Provide the [x, y] coordinate of the cell's center where the given text is located.  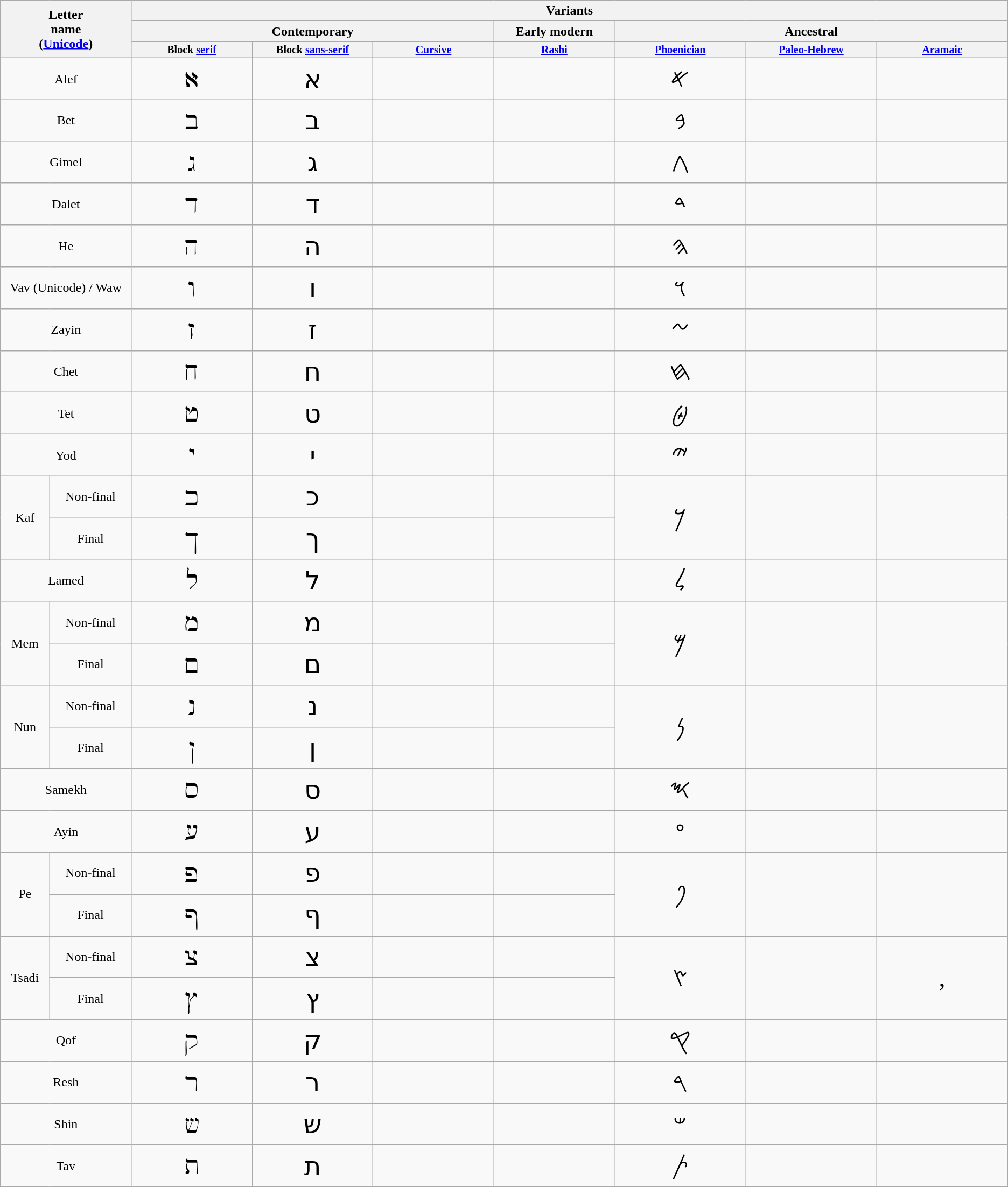
𐤈 [681, 413]
𐤏 [681, 832]
𐤆 [681, 329]
Tav [66, 1166]
Tet [66, 413]
Samekh [66, 790]
Dalet [66, 204]
Pe [25, 894]
𐤎 [681, 790]
𐤁 [681, 121]
Zayin [66, 329]
𐤐 [681, 894]
Qof [66, 1041]
Nun [25, 727]
𐤑 [681, 978]
Aramaic [942, 50]
Early modern [554, 31]
𐤃 [681, 204]
Ayin [66, 832]
Rashi [554, 50]
He [66, 246]
𐤒 [681, 1041]
𐤂 [681, 163]
Chet [66, 371]
𐤇 [681, 371]
Variants [570, 11]
Block sans-serif [312, 50]
𐤉 [681, 455]
Phoenician [681, 50]
Ancestral [811, 31]
Resh [66, 1083]
𐤕 [681, 1166]
𐤍 [681, 727]
Shin [66, 1124]
𐤌 [681, 643]
Kaf [25, 518]
Gimel [66, 163]
Vav (Unicode) / Waw [66, 288]
, [942, 978]
Alef [66, 79]
Paleo-Hebrew [811, 50]
𐤅 [681, 288]
𐤊 [681, 518]
Bet [66, 121]
Cursive [433, 50]
𐤀 [681, 79]
Lamed [66, 581]
𐤋 [681, 581]
Mem [25, 643]
Lettername(Unicode) [66, 29]
Contemporary [312, 31]
Tsadi [25, 978]
Block serif [192, 50]
𐤔 [681, 1124]
𐤓 [681, 1083]
Yod [66, 455]
𐤄 [681, 246]
